Identify which cell holds the provided text, then report its [X, Y] central coordinate. 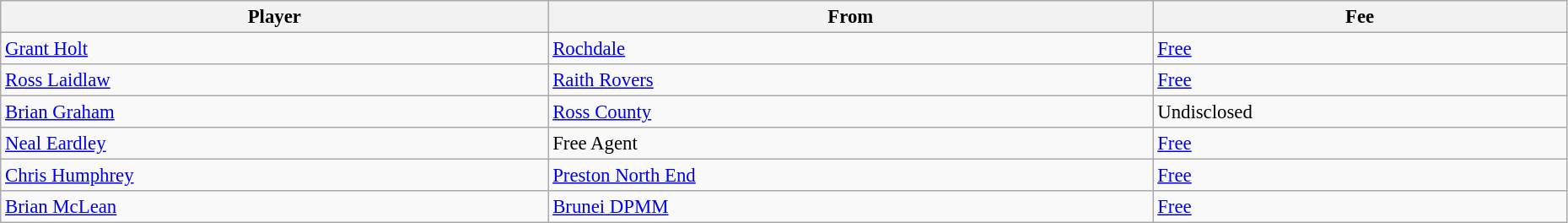
Brian McLean [275, 207]
Free Agent [850, 144]
Fee [1360, 17]
Grant Holt [275, 49]
From [850, 17]
Undisclosed [1360, 112]
Preston North End [850, 176]
Brunei DPMM [850, 207]
Player [275, 17]
Chris Humphrey [275, 176]
Rochdale [850, 49]
Ross Laidlaw [275, 80]
Ross County [850, 112]
Raith Rovers [850, 80]
Brian Graham [275, 112]
Neal Eardley [275, 144]
